Determine the (X, Y) coordinate at the center of the cell enclosing the given text.  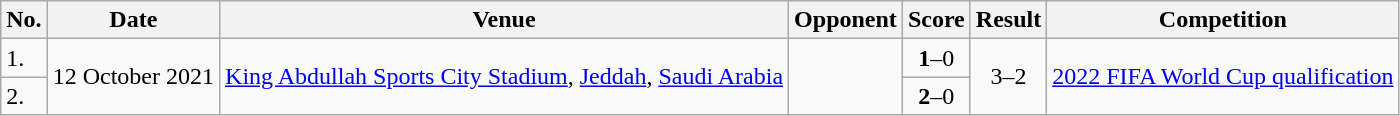
Date (133, 20)
2. (24, 96)
12 October 2021 (133, 77)
1–0 (936, 58)
Score (936, 20)
Opponent (846, 20)
1. (24, 58)
No. (24, 20)
2–0 (936, 96)
Result (1008, 20)
3–2 (1008, 77)
Competition (1223, 20)
King Abdullah Sports City Stadium, Jeddah, Saudi Arabia (504, 77)
Venue (504, 20)
2022 FIFA World Cup qualification (1223, 77)
